Locate the cell with the specified text and output its (X, Y) center coordinate. 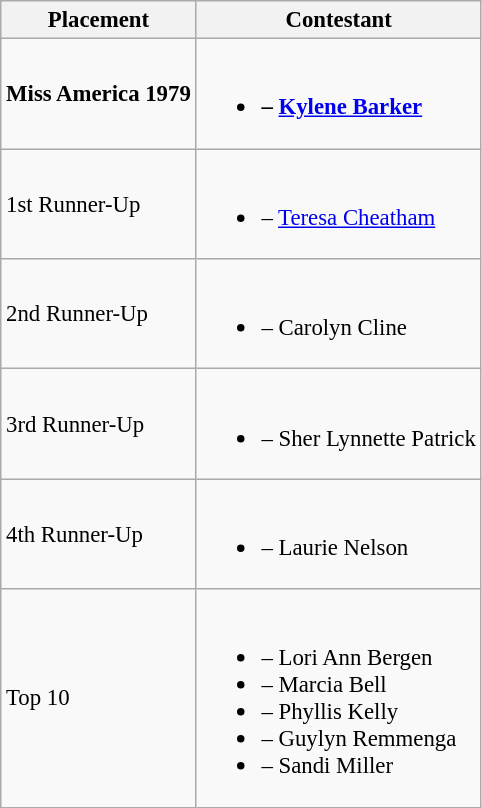
Top 10 (98, 698)
– Laurie Nelson (338, 534)
Placement (98, 20)
– Carolyn Cline (338, 314)
3rd Runner-Up (98, 424)
4th Runner-Up (98, 534)
Contestant (338, 20)
Miss America 1979 (98, 94)
– Sher Lynnette Patrick (338, 424)
– Lori Ann Bergen – Marcia Bell – Phyllis Kelly – Guylyn Remmenga – Sandi Miller (338, 698)
– Kylene Barker (338, 94)
1st Runner-Up (98, 204)
– Teresa Cheatham (338, 204)
2nd Runner-Up (98, 314)
